Extract the (X, Y) coordinate from the center of the cell holding the provided text.  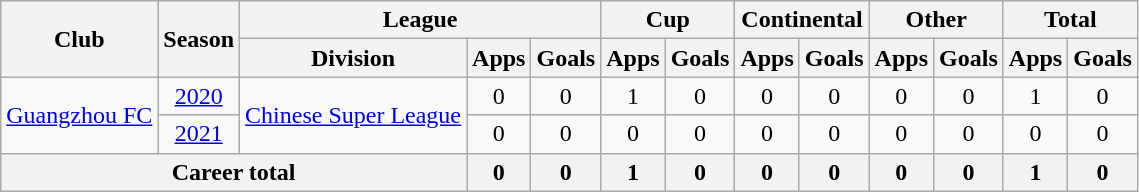
2021 (199, 134)
League (420, 20)
Other (936, 20)
Total (1070, 20)
2020 (199, 96)
Season (199, 39)
Chinese Super League (354, 115)
Career total (234, 172)
Continental (802, 20)
Club (80, 39)
Cup (668, 20)
Guangzhou FC (80, 115)
Division (354, 58)
